Output the [x, y] coordinate of the center of the cell containing the given text.  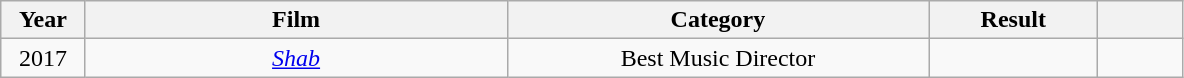
Best Music Director [718, 58]
Year [43, 20]
2017 [43, 58]
Film [296, 20]
Shab [296, 58]
Category [718, 20]
Result [1014, 20]
